For the text-containing cell, return its midpoint in [X, Y] coordinate format. 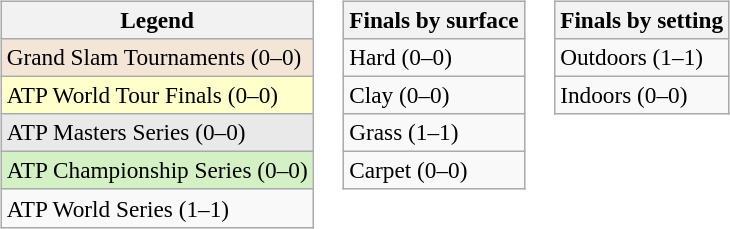
Grass (1–1) [434, 133]
Outdoors (1–1) [642, 57]
Clay (0–0) [434, 95]
Indoors (0–0) [642, 95]
ATP Championship Series (0–0) [157, 171]
Legend [157, 20]
Finals by surface [434, 20]
ATP Masters Series (0–0) [157, 133]
ATP World Series (1–1) [157, 208]
Finals by setting [642, 20]
ATP World Tour Finals (0–0) [157, 95]
Carpet (0–0) [434, 171]
Grand Slam Tournaments (0–0) [157, 57]
Hard (0–0) [434, 57]
